Pinpoint the cell where the given text exists, returning its [X, Y] midpoint coordinate. 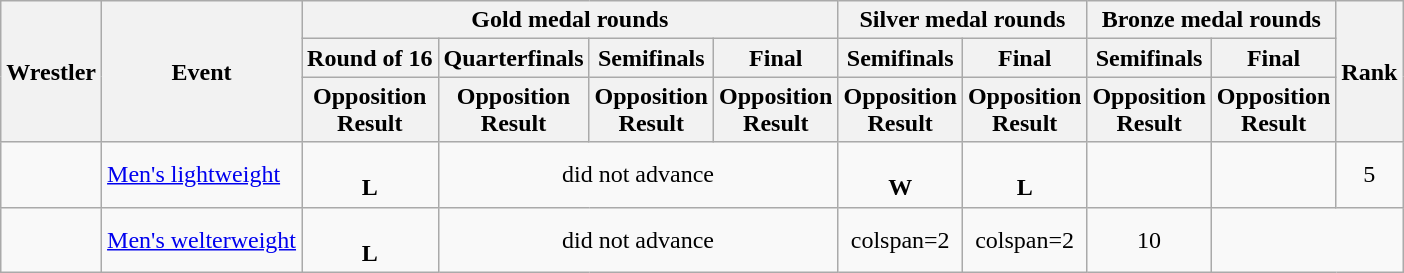
Men's welterweight [202, 240]
Event [202, 72]
Round of 16 [370, 58]
10 [1149, 240]
Silver medal rounds [962, 20]
Gold medal rounds [570, 20]
W [900, 174]
Quarterfinals [514, 58]
Men's lightweight [202, 174]
Rank [1370, 72]
Wrestler [52, 72]
Bronze medal rounds [1212, 20]
5 [1370, 174]
